Return the (X, Y) coordinate for the center point of the cell that contains the specified text.  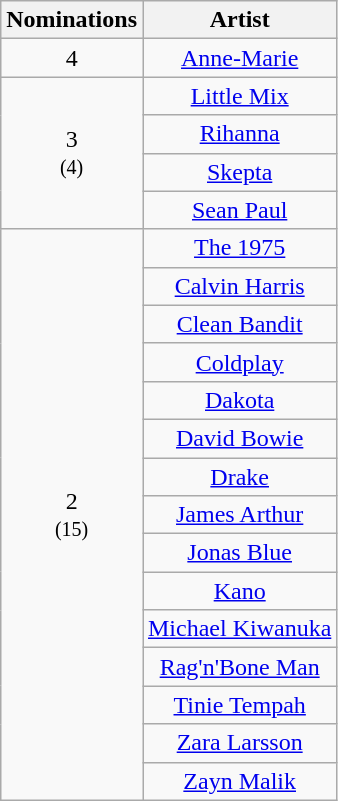
Jonas Blue (239, 553)
Calvin Harris (239, 286)
Zayn Malik (239, 781)
3(4) (72, 153)
The 1975 (239, 248)
Tinie Tempah (239, 705)
Little Mix (239, 96)
Michael Kiwanuka (239, 629)
2(15) (72, 514)
Nominations (72, 20)
Dakota (239, 400)
Zara Larsson (239, 743)
Artist (239, 20)
James Arthur (239, 515)
Sean Paul (239, 210)
Drake (239, 477)
David Bowie (239, 438)
Rag'n'Bone Man (239, 667)
Coldplay (239, 362)
Anne-Marie (239, 58)
4 (72, 58)
Rihanna (239, 134)
Kano (239, 591)
Clean Bandit (239, 324)
Skepta (239, 172)
